Return (x, y) of the center of cell containing provided text 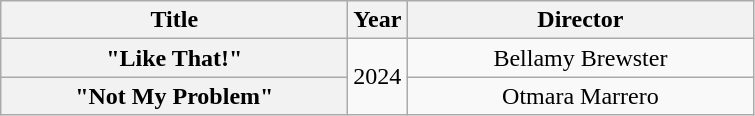
"Not My Problem" (174, 96)
Year (378, 20)
2024 (378, 77)
Title (174, 20)
Director (580, 20)
"Like That!" (174, 58)
Otmara Marrero (580, 96)
Bellamy Brewster (580, 58)
